For the text-containing cell, return its midpoint in (x, y) coordinate format. 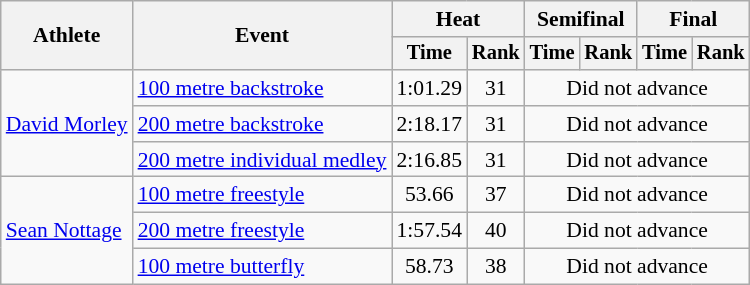
100 metre backstroke (262, 88)
38 (496, 267)
58.73 (430, 267)
2:18.17 (430, 124)
Semifinal (581, 19)
40 (496, 231)
37 (496, 195)
David Morley (67, 124)
Final (693, 19)
200 metre freestyle (262, 231)
2:16.85 (430, 160)
1:01.29 (430, 88)
53.66 (430, 195)
200 metre backstroke (262, 124)
Sean Nottage (67, 230)
Heat (458, 19)
200 metre individual medley (262, 160)
1:57.54 (430, 231)
Athlete (67, 36)
Event (262, 36)
100 metre butterfly (262, 267)
100 metre freestyle (262, 195)
